Find where the given text appears and provide that cell's center as [x, y] coordinate. 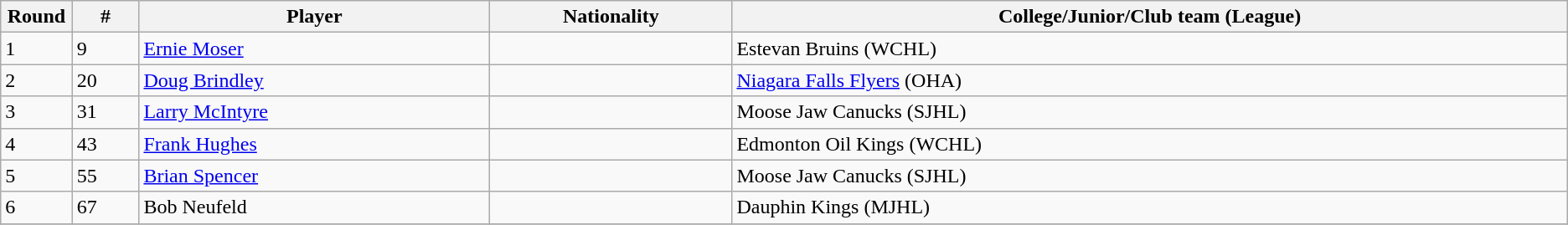
Player [315, 17]
Niagara Falls Flyers (OHA) [1149, 80]
3 [37, 112]
9 [106, 49]
Ernie Moser [315, 49]
20 [106, 80]
Round [37, 17]
Nationality [611, 17]
1 [37, 49]
55 [106, 176]
4 [37, 144]
6 [37, 207]
Estevan Bruins (WCHL) [1149, 49]
Brian Spencer [315, 176]
Doug Brindley [315, 80]
College/Junior/Club team (League) [1149, 17]
43 [106, 144]
Dauphin Kings (MJHL) [1149, 207]
Edmonton Oil Kings (WCHL) [1149, 144]
31 [106, 112]
Larry McIntyre [315, 112]
2 [37, 80]
5 [37, 176]
Frank Hughes [315, 144]
Bob Neufeld [315, 207]
# [106, 17]
67 [106, 207]
